Find where the given text appears and provide that cell's center as [x, y] coordinate. 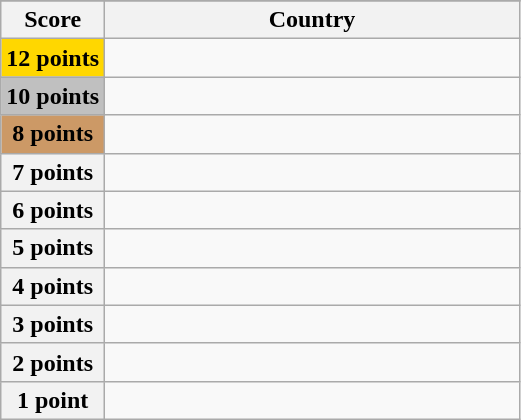
8 points [53, 134]
Score [53, 20]
1 point [53, 400]
5 points [53, 248]
6 points [53, 210]
7 points [53, 172]
10 points [53, 96]
Country [312, 20]
12 points [53, 58]
3 points [53, 324]
4 points [53, 286]
2 points [53, 362]
